Find where the given text appears and provide that cell's center as (x, y) coordinate. 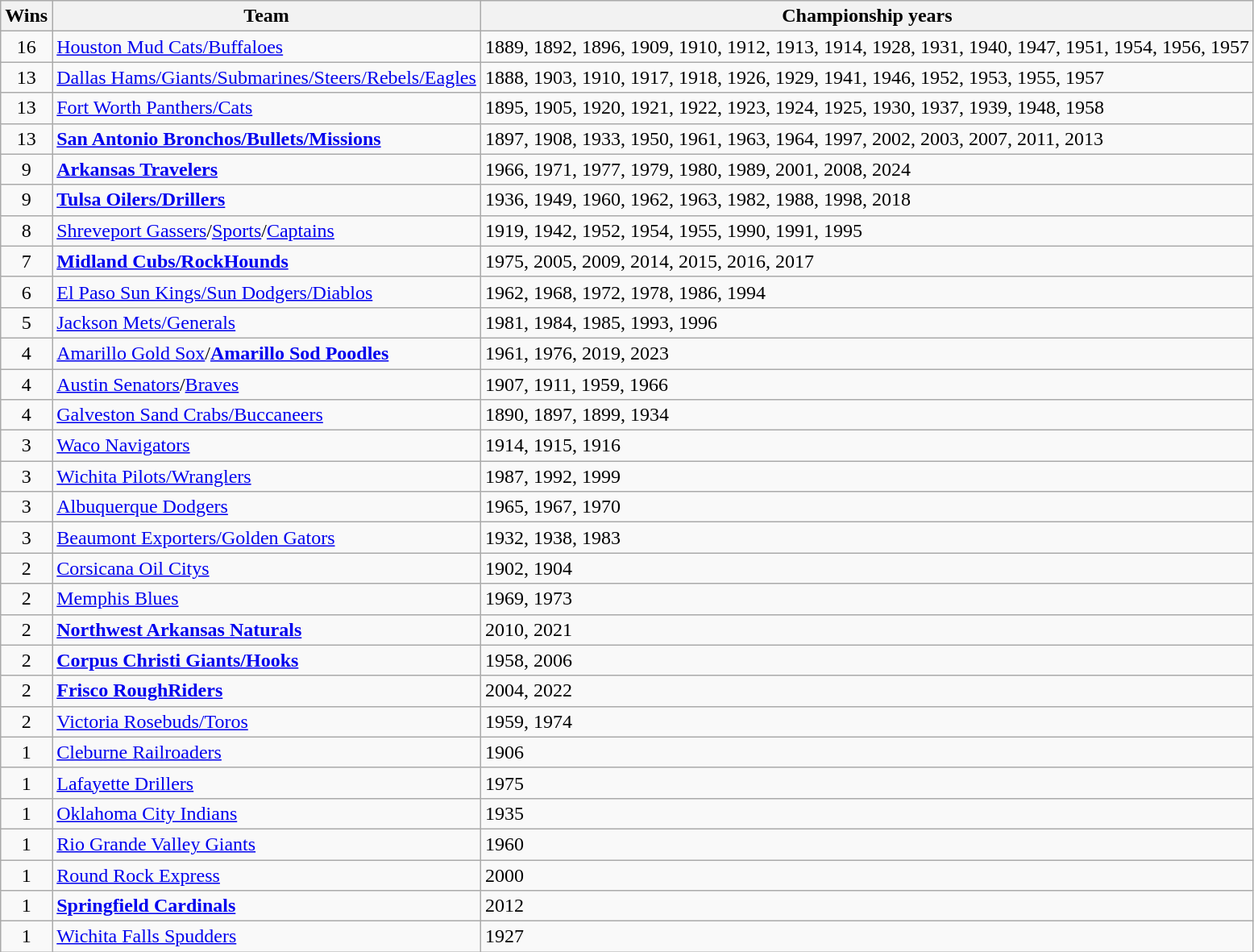
Frisco RoughRiders (267, 691)
Tulsa Oilers/Drillers (267, 200)
1888, 1903, 1910, 1917, 1918, 1926, 1929, 1941, 1946, 1952, 1953, 1955, 1957 (867, 77)
1889, 1892, 1896, 1909, 1910, 1912, 1913, 1914, 1928, 1931, 1940, 1947, 1951, 1954, 1956, 1957 (867, 47)
1906 (867, 752)
Rio Grande Valley Giants (267, 844)
Beaumont Exporters/Golden Gators (267, 538)
2010, 2021 (867, 630)
1932, 1938, 1983 (867, 538)
El Paso Sun Kings/Sun Dodgers/Diablos (267, 292)
Austin Senators/Braves (267, 385)
Memphis Blues (267, 599)
2004, 2022 (867, 691)
Dallas Hams/Giants/Submarines/Steers/Rebels/Eagles (267, 77)
Victoria Rosebuds/Toros (267, 721)
1966, 1971, 1977, 1979, 1980, 1989, 2001, 2008, 2024 (867, 169)
Lafayette Drillers (267, 783)
Galveston Sand Crabs/Buccaneers (267, 415)
1936, 1949, 1960, 1962, 1963, 1982, 1988, 1998, 2018 (867, 200)
Fort Worth Panthers/Cats (267, 108)
1914, 1915, 1916 (867, 446)
1965, 1967, 1970 (867, 507)
Waco Navigators (267, 446)
1890, 1897, 1899, 1934 (867, 415)
1981, 1984, 1985, 1993, 1996 (867, 322)
Team (267, 16)
1962, 1968, 1972, 1978, 1986, 1994 (867, 292)
1902, 1904 (867, 568)
1895, 1905, 1920, 1921, 1922, 1923, 1924, 1925, 1930, 1937, 1939, 1948, 1958 (867, 108)
1961, 1976, 2019, 2023 (867, 353)
Midland Cubs/RockHounds (267, 261)
Wins (27, 16)
Shreveport Gassers/Sports/Captains (267, 231)
1927 (867, 937)
16 (27, 47)
Amarillo Gold Sox/Amarillo Sod Poodles (267, 353)
8 (27, 231)
Oklahoma City Indians (267, 813)
Jackson Mets/Generals (267, 322)
Corsicana Oil Citys (267, 568)
Albuquerque Dodgers (267, 507)
2012 (867, 906)
1897, 1908, 1933, 1950, 1961, 1963, 1964, 1997, 2002, 2003, 2007, 2011, 2013 (867, 139)
San Antonio Bronchos/Bullets/Missions (267, 139)
Wichita Falls Spudders (267, 937)
1987, 1992, 1999 (867, 476)
Corpus Christi Giants/Hooks (267, 660)
1975, 2005, 2009, 2014, 2015, 2016, 2017 (867, 261)
5 (27, 322)
2000 (867, 875)
Springfield Cardinals (267, 906)
1959, 1974 (867, 721)
6 (27, 292)
1969, 1973 (867, 599)
Round Rock Express (267, 875)
Arkansas Travelers (267, 169)
1960 (867, 844)
1975 (867, 783)
1919, 1942, 1952, 1954, 1955, 1990, 1991, 1995 (867, 231)
Championship years (867, 16)
Cleburne Railroaders (267, 752)
Houston Mud Cats/Buffaloes (267, 47)
1935 (867, 813)
1907, 1911, 1959, 1966 (867, 385)
Northwest Arkansas Naturals (267, 630)
7 (27, 261)
Wichita Pilots/Wranglers (267, 476)
1958, 2006 (867, 660)
